Search for the cell housing the specified text and yield its (X, Y) center coordinate. 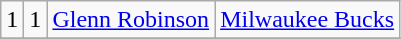
Milwaukee Bucks (308, 20)
Glenn Robinson (131, 20)
